Provide the [X, Y] coordinate of the cell's center where the given text is located.  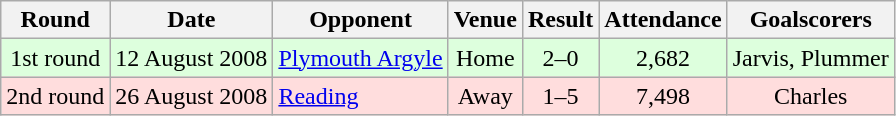
1–5 [560, 96]
26 August 2008 [192, 96]
1st round [56, 58]
Charles [810, 96]
2nd round [56, 96]
Goalscorers [810, 20]
Attendance [663, 20]
Round [56, 20]
Plymouth Argyle [360, 58]
12 August 2008 [192, 58]
Jarvis, Plummer [810, 58]
Home [485, 58]
Venue [485, 20]
2–0 [560, 58]
Date [192, 20]
Opponent [360, 20]
Away [485, 96]
Reading [360, 96]
7,498 [663, 96]
Result [560, 20]
2,682 [663, 58]
